Find where the given text appears and provide that cell's center as (x, y) coordinate. 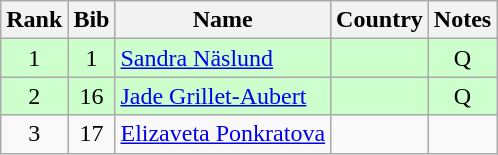
Name (223, 20)
16 (92, 96)
Elizaveta Ponkratova (223, 134)
Sandra Näslund (223, 58)
Country (380, 20)
17 (92, 134)
Jade Grillet-Aubert (223, 96)
3 (34, 134)
Rank (34, 20)
Notes (462, 20)
Bib (92, 20)
2 (34, 96)
